Find where the given text appears and provide that cell's center as (X, Y) coordinate. 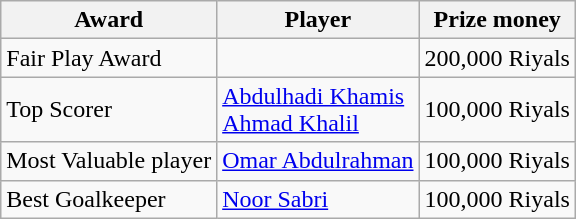
Noor Sabri (318, 199)
200,000 Riyals (497, 58)
Omar Abdulrahman (318, 161)
Top Scorer (109, 110)
Most Valuable player (109, 161)
Prize money (497, 20)
Abdulhadi Khamis Ahmad Khalil (318, 110)
Player (318, 20)
Best Goalkeeper (109, 199)
Fair Play Award (109, 58)
Award (109, 20)
